Return (X, Y) of the center of cell containing provided text 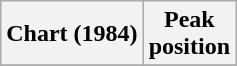
Chart (1984) (72, 34)
Peakposition (189, 34)
